Extract the [X, Y] coordinate from the center of the cell holding the provided text.  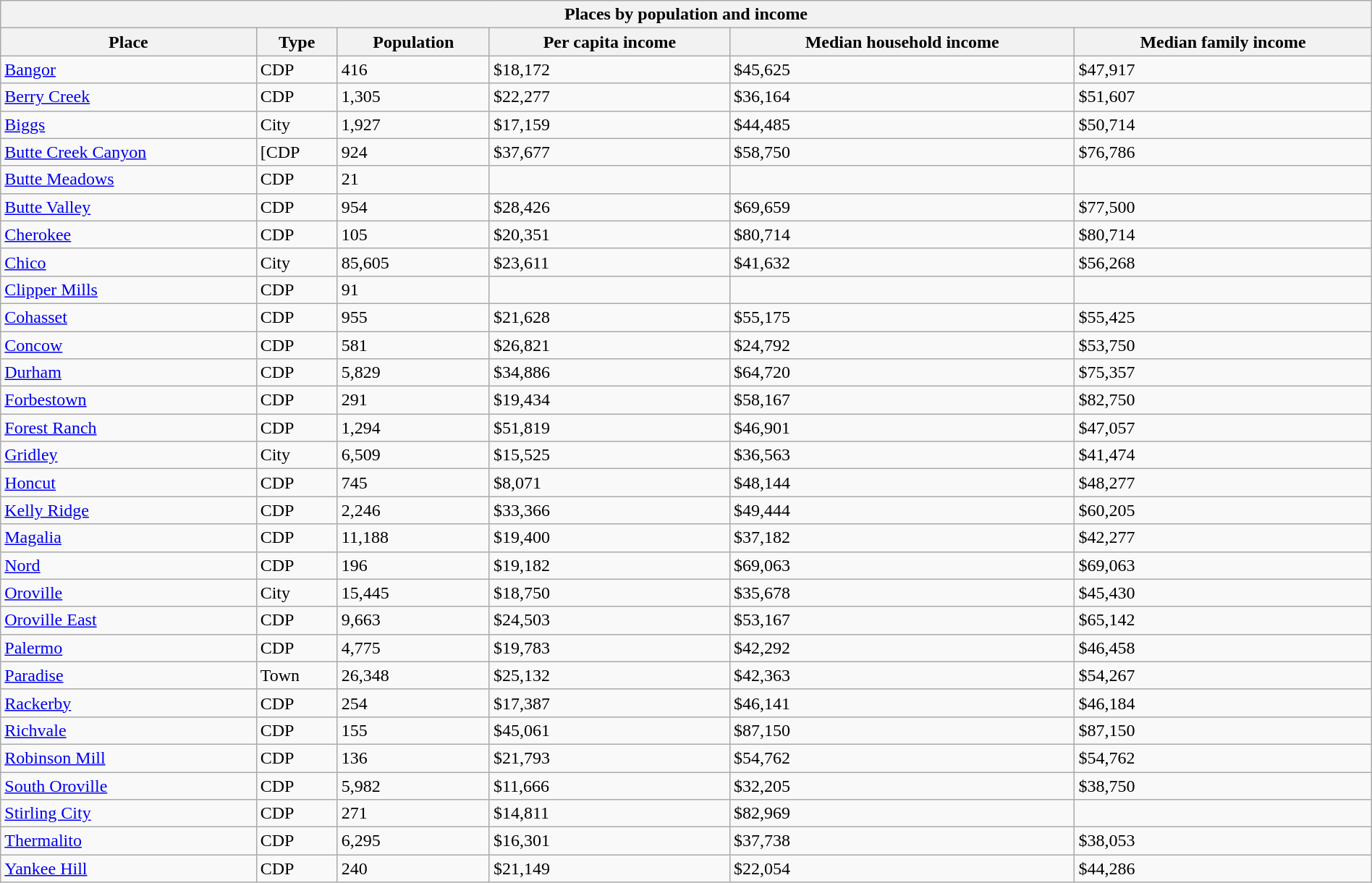
$14,811 [609, 814]
$28,426 [609, 207]
Butte Meadows [129, 179]
$55,175 [902, 317]
$18,750 [609, 593]
$60,205 [1223, 510]
$47,057 [1223, 428]
$47,917 [1223, 69]
Berry Creek [129, 97]
$51,607 [1223, 97]
240 [413, 869]
$65,142 [1223, 620]
Places by population and income [686, 14]
$75,357 [1223, 373]
$23,611 [609, 262]
11,188 [413, 538]
$58,167 [902, 400]
955 [413, 317]
$11,666 [609, 785]
$17,387 [609, 703]
$82,750 [1223, 400]
416 [413, 69]
$38,053 [1223, 841]
$22,054 [902, 869]
$45,061 [609, 730]
Paradise [129, 675]
$41,474 [1223, 455]
Chico [129, 262]
Per capita income [609, 42]
$26,821 [609, 345]
$42,363 [902, 675]
Cohasset [129, 317]
Median family income [1223, 42]
105 [413, 235]
$46,141 [902, 703]
6,509 [413, 455]
254 [413, 703]
Forbestown [129, 400]
$38,750 [1223, 785]
$22,277 [609, 97]
Butte Creek Canyon [129, 152]
$24,792 [902, 345]
$25,132 [609, 675]
Thermalito [129, 841]
$46,901 [902, 428]
Biggs [129, 124]
Cherokee [129, 235]
6,295 [413, 841]
$41,632 [902, 262]
291 [413, 400]
Kelly Ridge [129, 510]
Yankee Hill [129, 869]
Stirling City [129, 814]
$48,144 [902, 483]
$76,786 [1223, 152]
Nord [129, 565]
$19,783 [609, 648]
Forest Ranch [129, 428]
$42,292 [902, 648]
$34,886 [609, 373]
$19,400 [609, 538]
$36,164 [902, 97]
$50,714 [1223, 124]
$45,625 [902, 69]
$36,563 [902, 455]
Durham [129, 373]
$21,149 [609, 869]
$44,286 [1223, 869]
Richvale [129, 730]
$77,500 [1223, 207]
$17,159 [609, 124]
581 [413, 345]
21 [413, 179]
1,305 [413, 97]
[CDP [297, 152]
2,246 [413, 510]
$16,301 [609, 841]
$8,071 [609, 483]
Palermo [129, 648]
Robinson Mill [129, 758]
Place [129, 42]
Rackerby [129, 703]
Oroville [129, 593]
4,775 [413, 648]
$19,434 [609, 400]
Clipper Mills [129, 290]
$55,425 [1223, 317]
$51,819 [609, 428]
Gridley [129, 455]
Magalia [129, 538]
Bangor [129, 69]
Honcut [129, 483]
$24,503 [609, 620]
271 [413, 814]
$53,167 [902, 620]
$19,182 [609, 565]
$37,182 [902, 538]
$20,351 [609, 235]
$32,205 [902, 785]
924 [413, 152]
$37,738 [902, 841]
Butte Valley [129, 207]
85,605 [413, 262]
Town [297, 675]
15,445 [413, 593]
745 [413, 483]
$48,277 [1223, 483]
$69,659 [902, 207]
196 [413, 565]
$15,525 [609, 455]
Oroville East [129, 620]
Type [297, 42]
Median household income [902, 42]
$21,793 [609, 758]
1,294 [413, 428]
155 [413, 730]
136 [413, 758]
5,829 [413, 373]
$45,430 [1223, 593]
$54,267 [1223, 675]
$56,268 [1223, 262]
$46,458 [1223, 648]
$64,720 [902, 373]
$42,277 [1223, 538]
Population [413, 42]
$21,628 [609, 317]
5,982 [413, 785]
954 [413, 207]
91 [413, 290]
$49,444 [902, 510]
1,927 [413, 124]
$53,750 [1223, 345]
$33,366 [609, 510]
$46,184 [1223, 703]
$35,678 [902, 593]
$58,750 [902, 152]
$37,677 [609, 152]
$18,172 [609, 69]
26,348 [413, 675]
$82,969 [902, 814]
Concow [129, 345]
9,663 [413, 620]
South Oroville [129, 785]
$44,485 [902, 124]
